Scan for the cell matching the given text and deliver its [X, Y] coordinate at center. 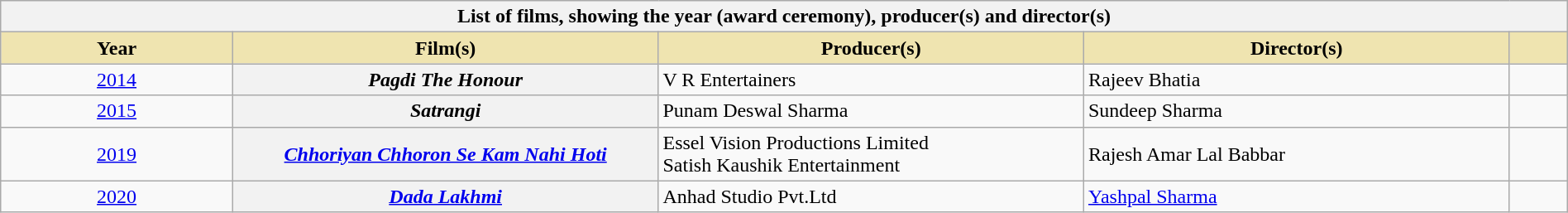
List of films, showing the year (award ceremony), producer(s) and director(s) [784, 17]
2020 [117, 196]
Rajesh Amar Lal Babbar [1297, 154]
Sundeep Sharma [1297, 111]
2014 [117, 80]
Dada Lakhmi [445, 196]
Essel Vision Productions LimitedSatish Kaushik Entertainment [872, 154]
Anhad Studio Pvt.Ltd [872, 196]
Yashpal Sharma [1297, 196]
2019 [117, 154]
Punam Deswal Sharma [872, 111]
Producer(s) [872, 48]
Satrangi [445, 111]
Year [117, 48]
Rajeev Bhatia [1297, 80]
Pagdi The Honour [445, 80]
V R Entertainers [872, 80]
Chhoriyan Chhoron Se Kam Nahi Hoti [445, 154]
Director(s) [1297, 48]
Film(s) [445, 48]
2015 [117, 111]
